Scan for the cell matching the given text and deliver its (X, Y) coordinate at center. 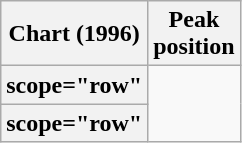
Chart (1996) (74, 34)
Peakposition (194, 34)
